Detect which cell encompasses the target text, then output its [X, Y] center coordinate. 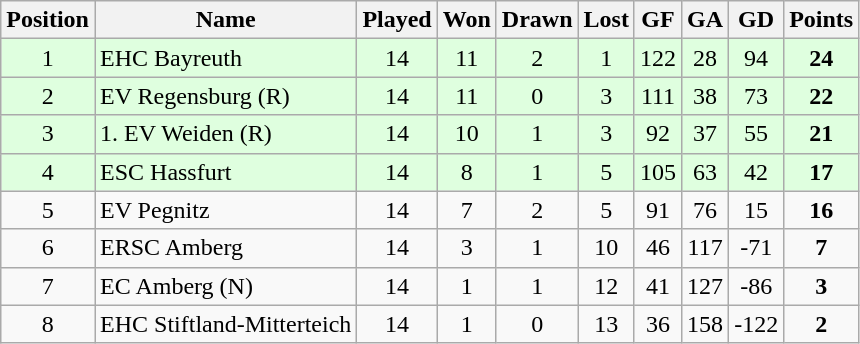
GD [756, 20]
94 [756, 58]
6 [48, 248]
122 [658, 58]
73 [756, 96]
4 [48, 172]
37 [706, 134]
GA [706, 20]
55 [756, 134]
76 [706, 210]
127 [706, 286]
24 [822, 58]
Won [466, 20]
GF [658, 20]
15 [756, 210]
EV Pegnitz [225, 210]
91 [658, 210]
46 [658, 248]
EHC Bayreuth [225, 58]
117 [706, 248]
-122 [756, 324]
158 [706, 324]
-71 [756, 248]
-86 [756, 286]
Played [397, 20]
42 [756, 172]
EHC Stiftland-Mitterteich [225, 324]
38 [706, 96]
EV Regensburg (R) [225, 96]
Position [48, 20]
Drawn [537, 20]
ERSC Amberg [225, 248]
Name [225, 20]
63 [706, 172]
EC Amberg (N) [225, 286]
13 [606, 324]
41 [658, 286]
Points [822, 20]
Lost [606, 20]
21 [822, 134]
92 [658, 134]
16 [822, 210]
36 [658, 324]
105 [658, 172]
22 [822, 96]
111 [658, 96]
ESC Hassfurt [225, 172]
17 [822, 172]
28 [706, 58]
1. EV Weiden (R) [225, 134]
12 [606, 286]
